Pinpoint the cell where the given text exists, returning its [X, Y] midpoint coordinate. 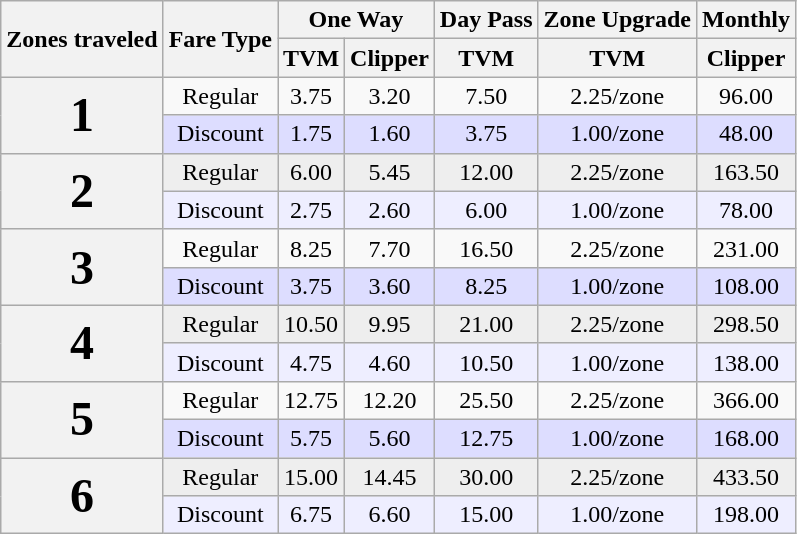
3 [82, 267]
3.20 [390, 96]
1 [82, 115]
433.50 [746, 477]
2.60 [390, 210]
108.00 [746, 286]
9.95 [390, 324]
48.00 [746, 134]
231.00 [746, 248]
4 [82, 343]
96.00 [746, 96]
One Way [356, 20]
163.50 [746, 172]
4.75 [312, 362]
1.60 [390, 134]
138.00 [746, 362]
Monthly [746, 20]
5.45 [390, 172]
30.00 [486, 477]
12.00 [486, 172]
3.60 [390, 286]
Fare Type [220, 39]
Day Pass [486, 20]
7.70 [390, 248]
4.60 [390, 362]
6.60 [390, 515]
6.75 [312, 515]
2.75 [312, 210]
366.00 [746, 401]
Zone Upgrade [617, 20]
14.45 [390, 477]
21.00 [486, 324]
12.20 [390, 401]
168.00 [746, 439]
5.75 [312, 439]
Zones traveled [82, 39]
5.60 [390, 439]
7.50 [486, 96]
298.50 [746, 324]
2 [82, 191]
5 [82, 420]
16.50 [486, 248]
25.50 [486, 401]
6 [82, 496]
78.00 [746, 210]
198.00 [746, 515]
1.75 [312, 134]
